Pinpoint the cell where the given text exists, returning its (X, Y) midpoint coordinate. 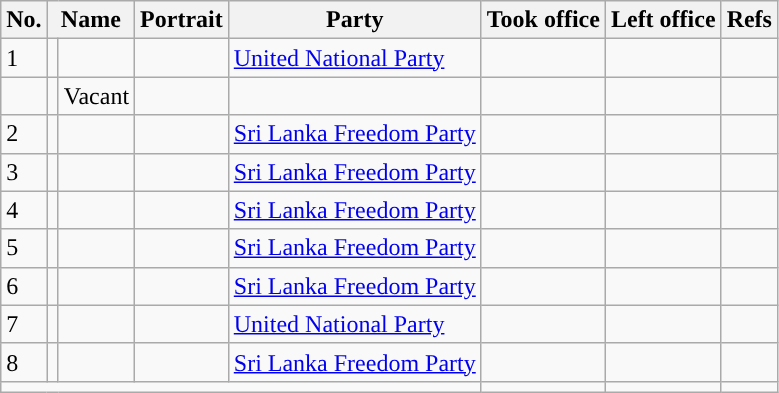
1 (24, 58)
4 (24, 210)
8 (24, 362)
Name (90, 20)
Portrait (182, 20)
Party (354, 20)
Refs (749, 20)
Took office (543, 20)
3 (24, 172)
Left office (663, 20)
5 (24, 248)
Vacant (96, 96)
2 (24, 134)
7 (24, 324)
No. (24, 20)
6 (24, 286)
